From the cell containing the given text, extract its center point as (X, Y) coordinate. 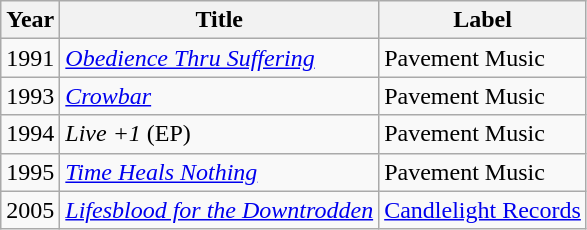
Year (30, 20)
Candlelight Records (483, 210)
1995 (30, 172)
Lifesblood for the Downtrodden (220, 210)
Obedience Thru Suffering (220, 58)
1994 (30, 134)
1991 (30, 58)
Label (483, 20)
Live +1 (EP) (220, 134)
2005 (30, 210)
1993 (30, 96)
Title (220, 20)
Crowbar (220, 96)
Time Heals Nothing (220, 172)
